Determine the [x, y] coordinate at the center of the cell enclosing the given text.  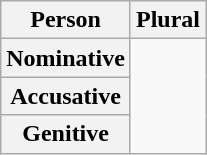
Accusative [66, 96]
Nominative [66, 58]
Person [66, 20]
Genitive [66, 134]
Plural [168, 20]
